Scan for the cell matching the given text and deliver its (X, Y) coordinate at center. 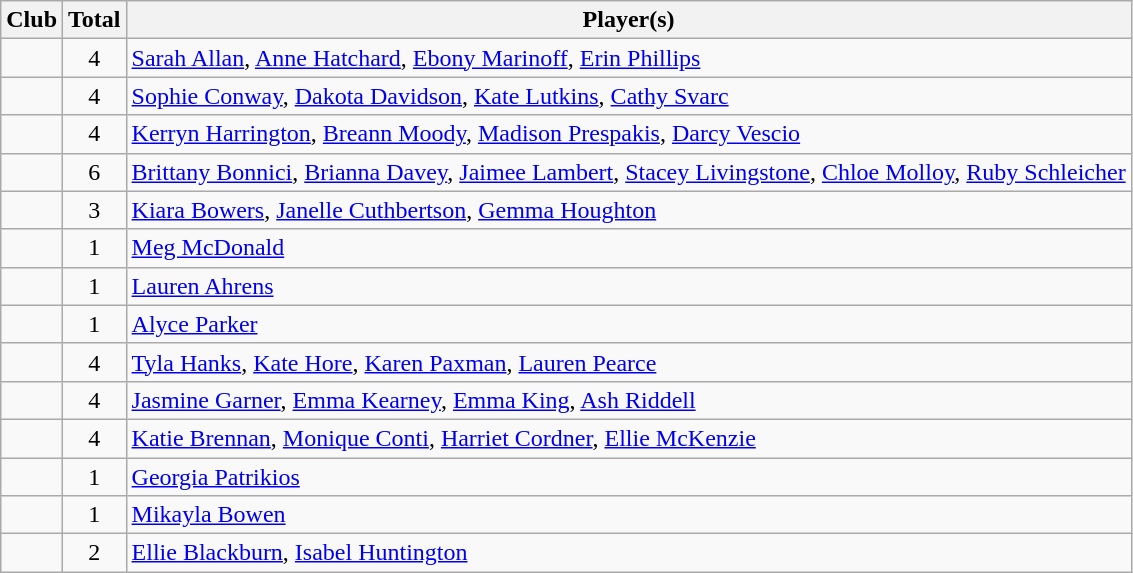
Mikayla Bowen (628, 515)
Jasmine Garner, Emma Kearney, Emma King, Ash Riddell (628, 400)
Alyce Parker (628, 324)
Sophie Conway, Dakota Davidson, Kate Lutkins, Cathy Svarc (628, 96)
2 (95, 553)
6 (95, 172)
3 (95, 210)
Meg McDonald (628, 248)
Katie Brennan, Monique Conti, Harriet Cordner, Ellie McKenzie (628, 438)
Kerryn Harrington, Breann Moody, Madison Prespakis, Darcy Vescio (628, 134)
Tyla Hanks, Kate Hore, Karen Paxman, Lauren Pearce (628, 362)
Georgia Patrikios (628, 477)
Total (95, 20)
Kiara Bowers, Janelle Cuthbertson, Gemma Houghton (628, 210)
Brittany Bonnici, Brianna Davey, Jaimee Lambert, Stacey Livingstone, Chloe Molloy, Ruby Schleicher (628, 172)
Ellie Blackburn, Isabel Huntington (628, 553)
Sarah Allan, Anne Hatchard, Ebony Marinoff, Erin Phillips (628, 58)
Lauren Ahrens (628, 286)
Player(s) (628, 20)
Club (32, 20)
